Find where the given text appears and provide that cell's center as (X, Y) coordinate. 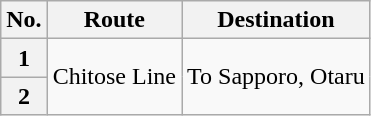
1 (24, 58)
Route (114, 20)
Chitose Line (114, 77)
2 (24, 96)
Destination (276, 20)
To Sapporo, Otaru (276, 77)
No. (24, 20)
